Provide the (X, Y) coordinate of the cell's center where the given text is located.  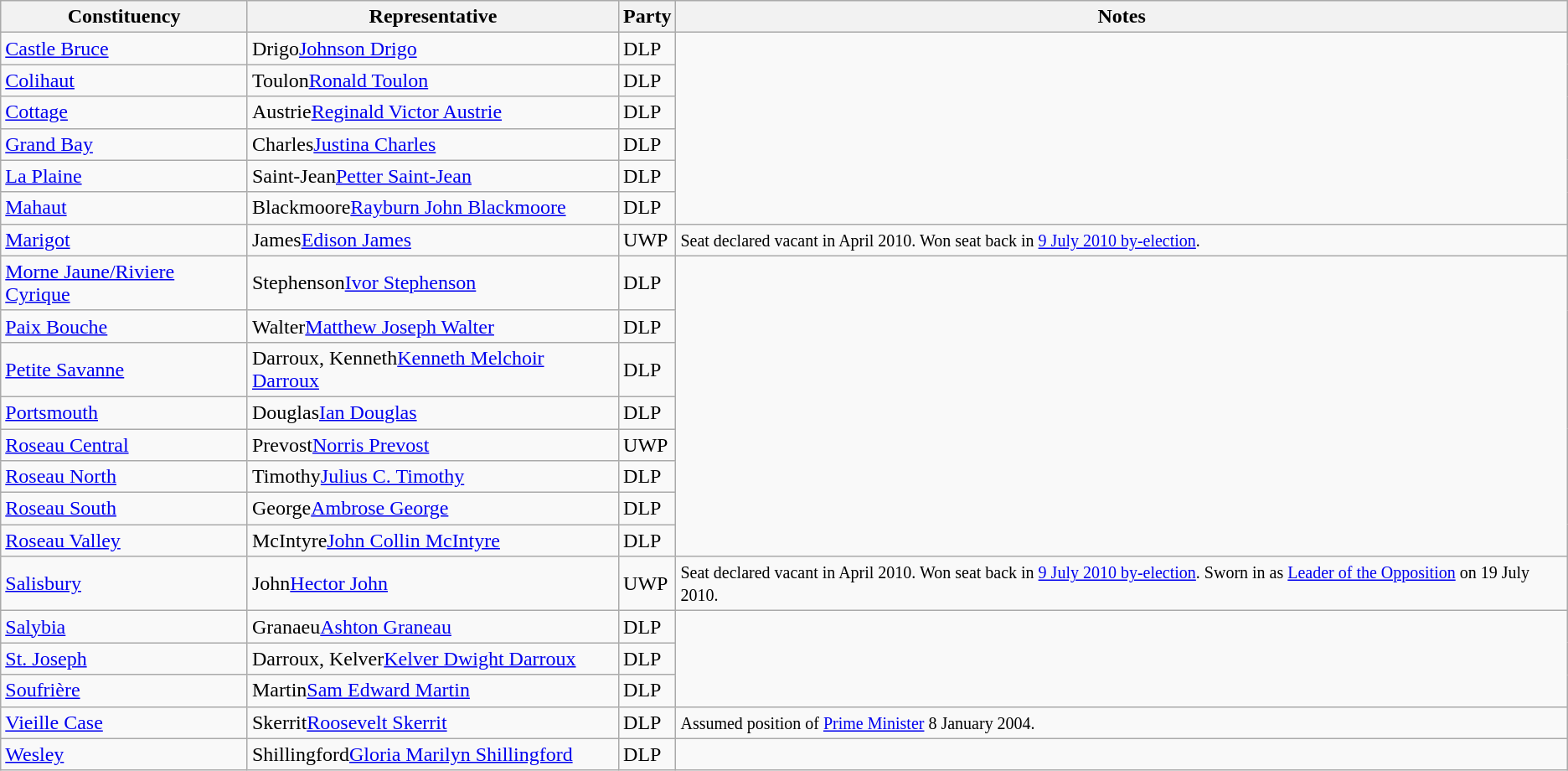
Soufrière (124, 691)
Roseau South (124, 509)
BlackmooreRayburn John Blackmoore (432, 208)
Assumed position of Prime Minister 8 January 2004. (1122, 722)
TimothyJulius C. Timothy (432, 477)
Vieille Case (124, 722)
Grand Bay (124, 144)
Party (647, 17)
Representative (432, 17)
Morne Jaune/Riviere Cyrique (124, 283)
SkerritRoosevelt Skerrit (432, 722)
La Plaine (124, 176)
Wesley (124, 754)
Roseau Central (124, 445)
Petite Savanne (124, 369)
CharlesJustina Charles (432, 144)
Saint-JeanPetter Saint-Jean (432, 176)
DrigoJohnson Drigo (432, 49)
Castle Bruce (124, 49)
Portsmouth (124, 412)
St. Joseph (124, 659)
Marigot (124, 240)
ShillingfordGloria Marilyn Shillingford (432, 754)
Seat declared vacant in April 2010. Won seat back in 9 July 2010 by-election. Sworn in as Leader of the Opposition on 19 July 2010. (1122, 583)
Colihaut (124, 80)
Seat declared vacant in April 2010. Won seat back in 9 July 2010 by-election. (1122, 240)
Constituency (124, 17)
Darroux, KennethKenneth Melchoir Darroux (432, 369)
GeorgeAmbrose George (432, 509)
DouglasIan Douglas (432, 412)
WalterMatthew Joseph Walter (432, 326)
StephensonIvor Stephenson (432, 283)
Paix Bouche (124, 326)
Salybia (124, 627)
JamesEdison James (432, 240)
Roseau North (124, 477)
ToulonRonald Toulon (432, 80)
McIntyreJohn Collin McIntyre (432, 541)
PrevostNorris Prevost (432, 445)
JohnHector John (432, 583)
Roseau Valley (124, 541)
Cottage (124, 112)
MartinSam Edward Martin (432, 691)
Darroux, KelverKelver Dwight Darroux (432, 659)
Notes (1122, 17)
Salisbury (124, 583)
AustrieReginald Victor Austrie (432, 112)
GranaeuAshton Graneau (432, 627)
Mahaut (124, 208)
